Find where the given text appears and provide that cell's center as (x, y) coordinate. 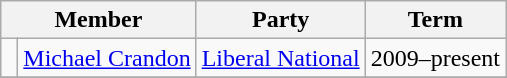
Party (280, 20)
2009–present (435, 58)
Liberal National (280, 58)
Term (435, 20)
Member (98, 20)
Michael Crandon (107, 58)
